Locate the cell with the specified text and output its [X, Y] center coordinate. 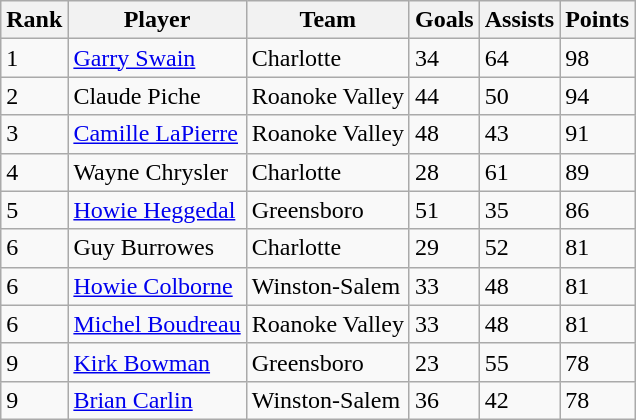
61 [519, 172]
Brian Carlin [157, 400]
91 [598, 134]
50 [519, 96]
Assists [519, 20]
Michel Boudreau [157, 324]
Claude Piche [157, 96]
Points [598, 20]
52 [519, 248]
Rank [34, 20]
29 [444, 248]
Howie Colborne [157, 286]
64 [519, 58]
Kirk Bowman [157, 362]
Wayne Chrysler [157, 172]
Garry Swain [157, 58]
5 [34, 210]
36 [444, 400]
Camille LaPierre [157, 134]
98 [598, 58]
28 [444, 172]
89 [598, 172]
35 [519, 210]
4 [34, 172]
43 [519, 134]
34 [444, 58]
2 [34, 96]
Goals [444, 20]
44 [444, 96]
55 [519, 362]
Player [157, 20]
94 [598, 96]
86 [598, 210]
1 [34, 58]
Team [328, 20]
42 [519, 400]
51 [444, 210]
Howie Heggedal [157, 210]
3 [34, 134]
23 [444, 362]
Guy Burrowes [157, 248]
